From the cell containing the given text, extract its center point as (X, Y) coordinate. 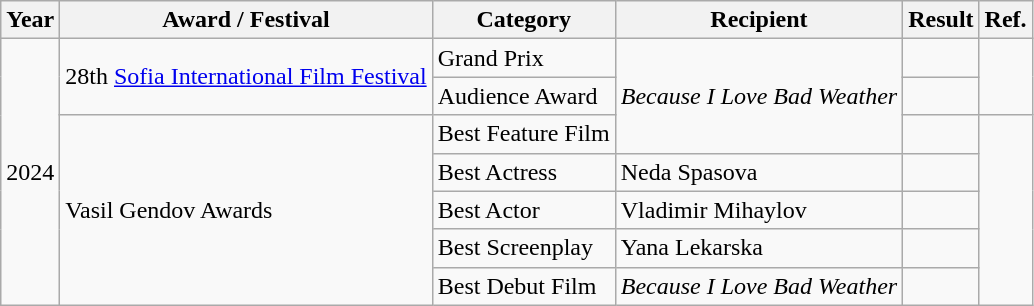
Best Actor (524, 210)
Category (524, 20)
Ref. (1006, 20)
Vladimir Mihaylov (758, 210)
Best Screenplay (524, 248)
Recipient (758, 20)
Result (941, 20)
Neda Spasova (758, 172)
Award / Festival (246, 20)
Yana Lekarska (758, 248)
2024 (30, 172)
28th Sofia International Film Festival (246, 77)
Year (30, 20)
Grand Prix (524, 58)
Best Feature Film (524, 134)
Audience Award (524, 96)
Best Debut Film (524, 286)
Vasil Gendov Awards (246, 210)
Best Actress (524, 172)
